Return the [X, Y] coordinate for the center point of the cell that contains the specified text.  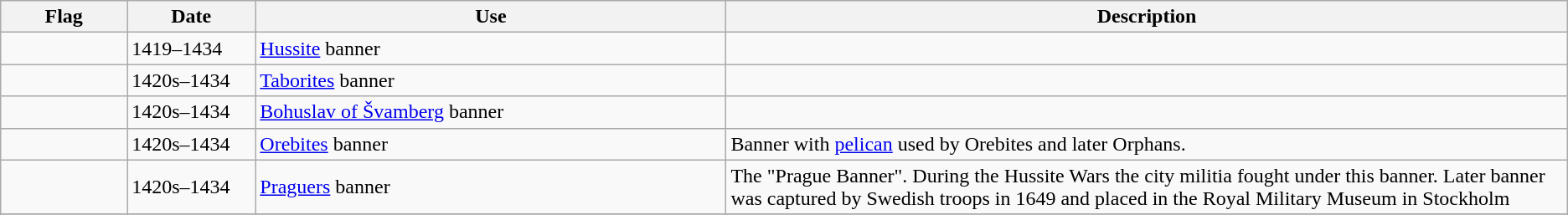
Use [491, 17]
1419–1434 [191, 49]
Date [191, 17]
Banner with pelican used by Orebites and later Orphans. [1147, 144]
Hussite banner [491, 49]
Flag [64, 17]
Orebites banner [491, 144]
Bohuslav of Švamberg banner [491, 112]
Praguers banner [491, 187]
Description [1147, 17]
Taborites banner [491, 80]
